Search for the cell housing the specified text and yield its [x, y] center coordinate. 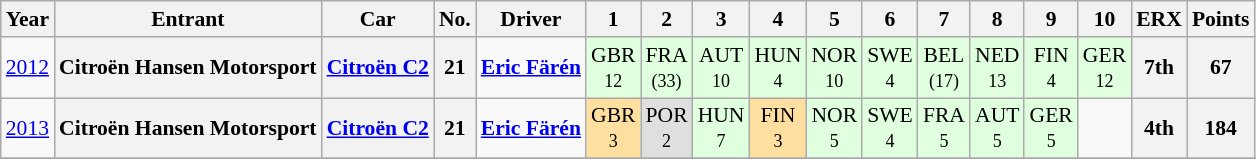
Entrant [188, 19]
No. [455, 19]
Points [1221, 19]
3 [722, 19]
FRA5 [944, 128]
8 [997, 19]
NOR5 [834, 128]
2013 [28, 128]
4 [778, 19]
ERX [1159, 19]
FIN3 [778, 128]
AUT5 [997, 128]
10 [1104, 19]
GBR3 [614, 128]
1 [614, 19]
6 [890, 19]
5 [834, 19]
FRA(33) [666, 68]
HUN4 [778, 68]
7th [1159, 68]
HUN7 [722, 128]
Driver [531, 19]
FIN4 [1050, 68]
9 [1050, 19]
AUT10 [722, 68]
GBR12 [614, 68]
Year [28, 19]
BEL(17) [944, 68]
4th [1159, 128]
7 [944, 19]
67 [1221, 68]
NED13 [997, 68]
GER12 [1104, 68]
GER5 [1050, 128]
POR2 [666, 128]
2 [666, 19]
184 [1221, 128]
NOR10 [834, 68]
2012 [28, 68]
Car [378, 19]
